Determine the (x, y) coordinate at the center of the cell enclosing the given text.  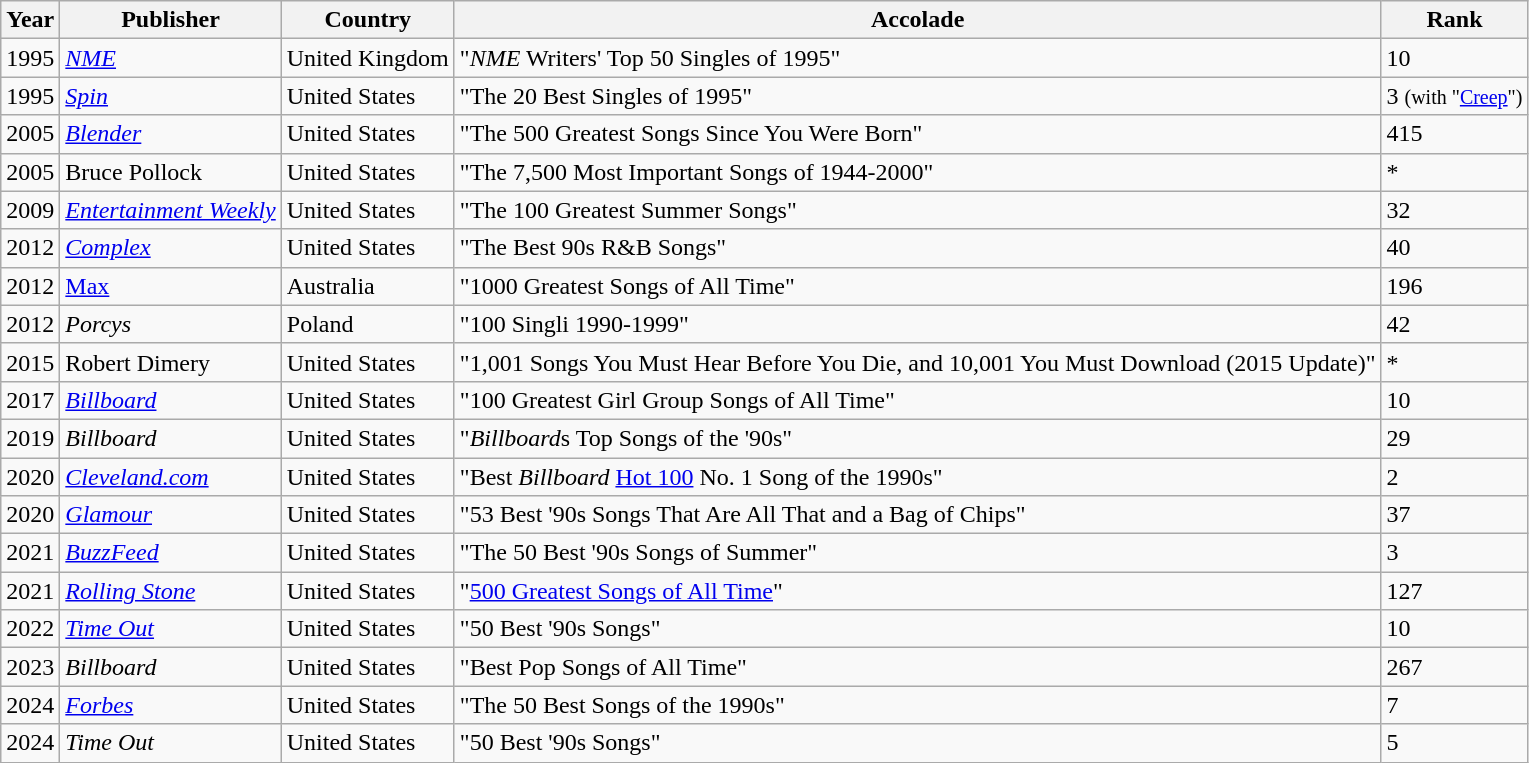
Australia (368, 286)
Year (30, 20)
196 (1454, 286)
127 (1454, 591)
Blender (170, 134)
7 (1454, 705)
29 (1454, 438)
2019 (30, 438)
"500 Greatest Songs of All Time" (918, 591)
United Kingdom (368, 58)
"Best Billboard Hot 100 No. 1 Song of the 1990s" (918, 477)
Entertainment Weekly (170, 210)
"NME Writers' Top 50 Singles of 1995" (918, 58)
Porcys (170, 324)
Max (170, 286)
"The Best 90s R&B Songs" (918, 248)
BuzzFeed (170, 553)
Forbes (170, 705)
2017 (30, 400)
5 (1454, 743)
"53 Best '90s Songs That Are All That and a Bag of Chips" (918, 515)
3 (1454, 553)
"1,001 Songs You Must Hear Before You Die, and 10,001 You Must Download (2015 Update)" (918, 362)
"100 Singli 1990-1999" (918, 324)
"The 500 Greatest Songs Since You Were Born" (918, 134)
"The 100 Greatest Summer Songs" (918, 210)
Robert Dimery (170, 362)
NME (170, 58)
Glamour (170, 515)
2023 (30, 667)
Bruce Pollock (170, 172)
32 (1454, 210)
"Billboards Top Songs of the '90s" (918, 438)
Publisher (170, 20)
Accolade (918, 20)
415 (1454, 134)
"1000 Greatest Songs of All Time" (918, 286)
"The 20 Best Singles of 1995" (918, 96)
"The 50 Best '90s Songs of Summer" (918, 553)
2 (1454, 477)
40 (1454, 248)
3 (with "Creep") (1454, 96)
Rolling Stone (170, 591)
267 (1454, 667)
"100 Greatest Girl Group Songs of All Time" (918, 400)
Poland (368, 324)
2009 (30, 210)
Country (368, 20)
Rank (1454, 20)
"The 7,500 Most Important Songs of 1944-2000" (918, 172)
"The 50 Best Songs of the 1990s" (918, 705)
Complex (170, 248)
37 (1454, 515)
42 (1454, 324)
2022 (30, 629)
"Best Pop Songs of All Time" (918, 667)
2015 (30, 362)
Cleveland.com (170, 477)
Spin (170, 96)
